Output the [x, y] coordinate of the center of the cell containing the given text.  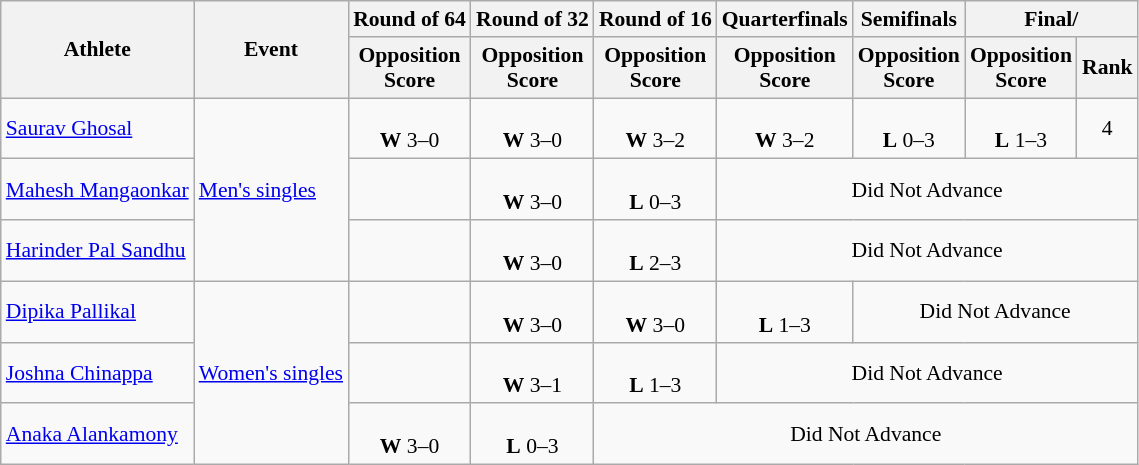
Athlete [98, 50]
Final/ [1052, 19]
Round of 16 [656, 19]
Joshna Chinappa [98, 372]
Mahesh Mangaonkar [98, 190]
Round of 32 [532, 19]
Round of 64 [410, 19]
Quarterfinals [785, 19]
Women's singles [271, 372]
W 3–1 [532, 372]
L 2–3 [656, 250]
Semifinals [909, 19]
Rank [1108, 68]
Saurav Ghosal [98, 128]
Men's singles [271, 190]
4 [1108, 128]
Event [271, 50]
Dipika Pallikal [98, 312]
Harinder Pal Sandhu [98, 250]
Anaka Alankamony [98, 434]
